Output the [x, y] coordinate of the center of the cell containing the given text.  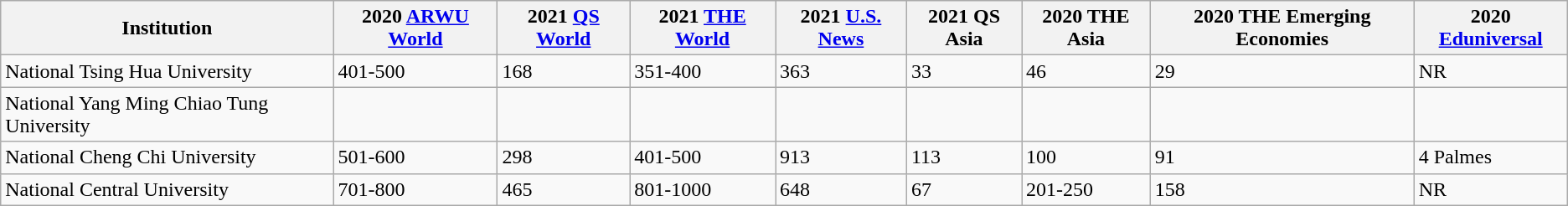
National Central University [168, 189]
351-400 [703, 71]
2020 Eduniversal [1491, 28]
National Tsing Hua University [168, 71]
648 [841, 189]
2021 U.S. News [841, 28]
National Yang Ming Chiao Tung University [168, 114]
46 [1086, 71]
4 Palmes [1491, 157]
2020 THE Emerging Economies [1282, 28]
801-1000 [703, 189]
Institution [168, 28]
67 [963, 189]
91 [1282, 157]
201-250 [1086, 189]
913 [841, 157]
701-800 [415, 189]
298 [564, 157]
2021 QS Asia [963, 28]
29 [1282, 71]
113 [963, 157]
2021 QS World [564, 28]
2020 ARWU World [415, 28]
100 [1086, 157]
363 [841, 71]
465 [564, 189]
501-600 [415, 157]
33 [963, 71]
National Cheng Chi University [168, 157]
2020 THE Asia [1086, 28]
2021 THE World [703, 28]
168 [564, 71]
158 [1282, 189]
